Identify which cell holds the provided text, then report its [x, y] central coordinate. 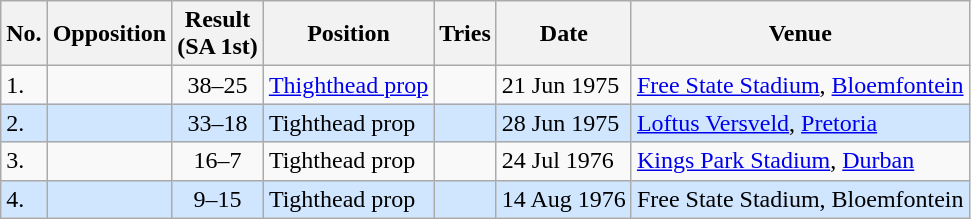
2. [24, 123]
16–7 [218, 161]
28 Jun 1975 [564, 123]
Opposition [109, 34]
33–18 [218, 123]
24 Jul 1976 [564, 161]
Date [564, 34]
Tries [466, 34]
Thighthead prop [348, 85]
Loftus Versveld, Pretoria [800, 123]
4. [24, 199]
9–15 [218, 199]
Venue [800, 34]
1. [24, 85]
Position [348, 34]
38–25 [218, 85]
Kings Park Stadium, Durban [800, 161]
21 Jun 1975 [564, 85]
3. [24, 161]
No. [24, 34]
14 Aug 1976 [564, 199]
Result(SA 1st) [218, 34]
